Scan for the cell matching the given text and deliver its (x, y) coordinate at center. 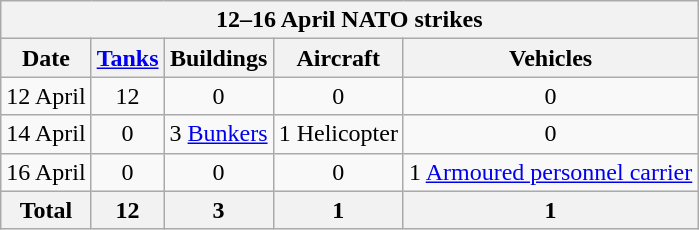
Aircraft (338, 58)
3 (218, 210)
1 Helicopter (338, 134)
Tanks (128, 58)
Buildings (218, 58)
12–16 April NATO strikes (350, 20)
1 Armoured personnel carrier (550, 172)
12 April (46, 96)
14 April (46, 134)
Date (46, 58)
3 Bunkers (218, 134)
Vehicles (550, 58)
Total (46, 210)
16 April (46, 172)
